Determine the [X, Y] coordinate at the center of the cell enclosing the given text.  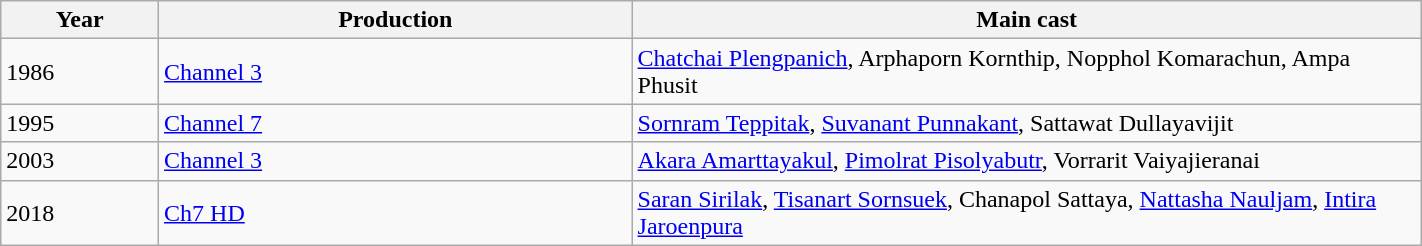
Chatchai Plengpanich, Arphaporn Kornthip, Nopphol Komarachun, Ampa Phusit [1026, 72]
Sornram Teppitak, Suvanant Punnakant, Sattawat Dullayavijit [1026, 123]
2003 [80, 161]
Saran Sirilak, Tisanart Sornsuek, Chanapol Sattaya, Nattasha Nauljam, Intira Jaroenpura [1026, 212]
1986 [80, 72]
Channel 7 [396, 123]
1995 [80, 123]
Ch7 HD [396, 212]
2018 [80, 212]
Year [80, 20]
Akara Amarttayakul, Pimolrat Pisolyabutr, Vorrarit Vaiyajieranai [1026, 161]
Production [396, 20]
Main cast [1026, 20]
